From the cell containing the given text, extract its center point as [X, Y] coordinate. 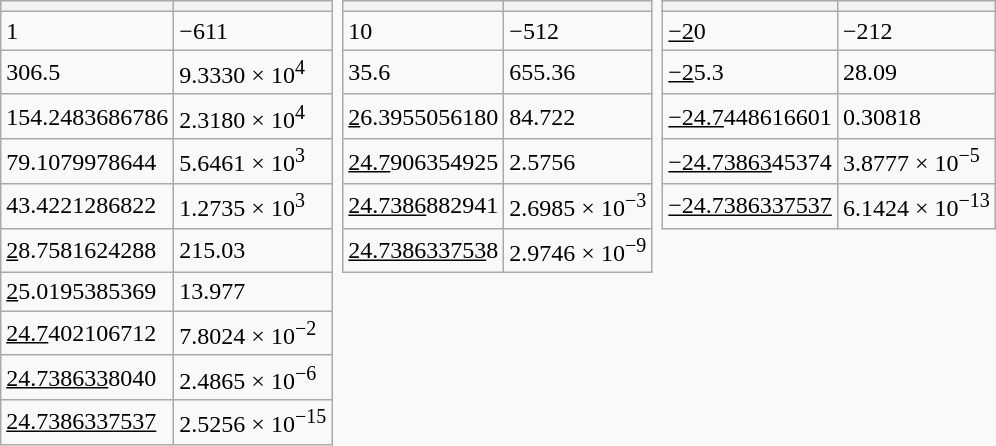
−24.7448616601 [750, 116]
2.6985 × 10−3 [578, 206]
10 [424, 31]
154.2483686786 [88, 116]
24.7386337538 [424, 250]
1.2735 × 103 [253, 206]
2.4865 × 10−6 [253, 378]
306.5 [88, 72]
0.30818 [916, 116]
−611 [253, 31]
6.1424 × 10−13 [916, 206]
24.7386882941 [424, 206]
655.36 [578, 72]
−212 [916, 31]
35.6 [424, 72]
5.6461 × 103 [253, 162]
24.7386338040 [88, 378]
9.3330 × 104 [253, 72]
24.7386337537 [88, 422]
2.3180 × 104 [253, 116]
28.7581624288 [88, 250]
−24.7386337537 [750, 206]
28.09 [916, 72]
−20 [750, 31]
2.9746 × 10−9 [578, 250]
25.0195385369 [88, 292]
13.977 [253, 292]
24.7906354925 [424, 162]
26.3955056180 [424, 116]
−512 [578, 31]
1 [88, 31]
3.8777 × 10−5 [916, 162]
84.722 [578, 116]
2.5756 [578, 162]
7.8024 × 10−2 [253, 334]
43.4221286822 [88, 206]
2.5256 × 10−15 [253, 422]
24.7402106712 [88, 334]
−24.7386345374 [750, 162]
79.1079978644 [88, 162]
−25.3 [750, 72]
215.03 [253, 250]
